Extract the (X, Y) coordinate from the center of the cell holding the provided text.  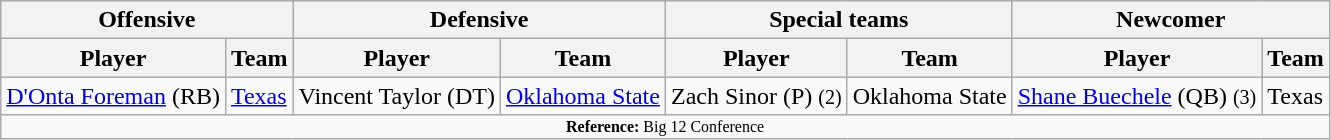
Newcomer (1170, 20)
Shane Buechele (QB) (3) (1137, 96)
Defensive (479, 20)
Reference: Big 12 Conference (666, 127)
D'Onta Foreman (RB) (114, 96)
Zach Sinor (P) (2) (756, 96)
Vincent Taylor (DT) (396, 96)
Special teams (838, 20)
Offensive (147, 20)
